Scan for the cell matching the given text and deliver its [X, Y] coordinate at center. 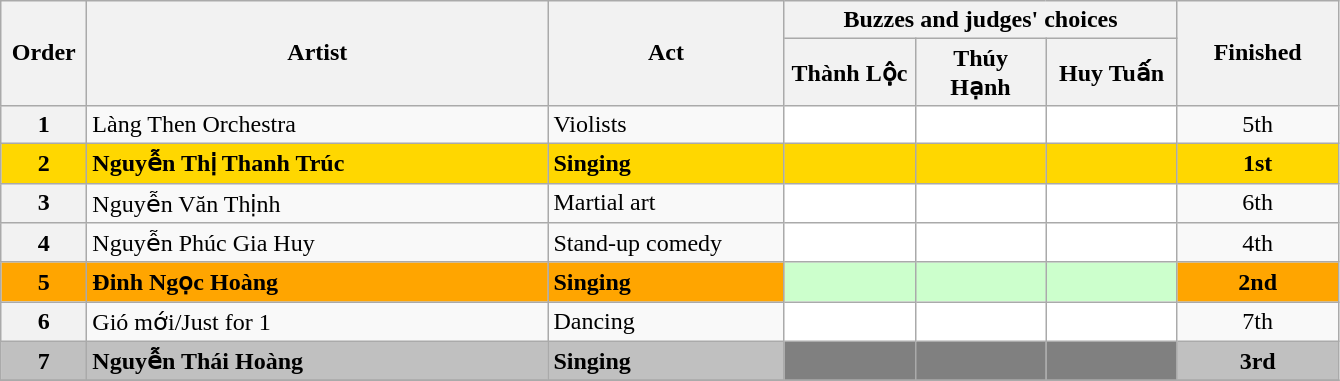
Nguyễn Thái Hoàng [318, 361]
6th [1258, 203]
Finished [1258, 54]
Violists [666, 124]
Stand-up comedy [666, 243]
3rd [1258, 361]
4th [1258, 243]
Làng Then Orchestra [318, 124]
1 [44, 124]
Buzzes and judges' choices [980, 20]
4 [44, 243]
Gió mới/Just for 1 [318, 322]
Act [666, 54]
Thúy Hạnh [980, 72]
5 [44, 282]
Nguyễn Thị Thanh Trúc [318, 163]
7th [1258, 322]
Nguyễn Phúc Gia Huy [318, 243]
Dancing [666, 322]
Martial art [666, 203]
Huy Tuấn [1112, 72]
6 [44, 322]
1st [1258, 163]
7 [44, 361]
5th [1258, 124]
2nd [1258, 282]
Đinh Ngọc Hoàng [318, 282]
Order [44, 54]
2 [44, 163]
Thành Lộc [850, 72]
Artist [318, 54]
Nguyễn Văn Thịnh [318, 203]
3 [44, 203]
